Extract the (X, Y) coordinate from the center of the cell holding the provided text.  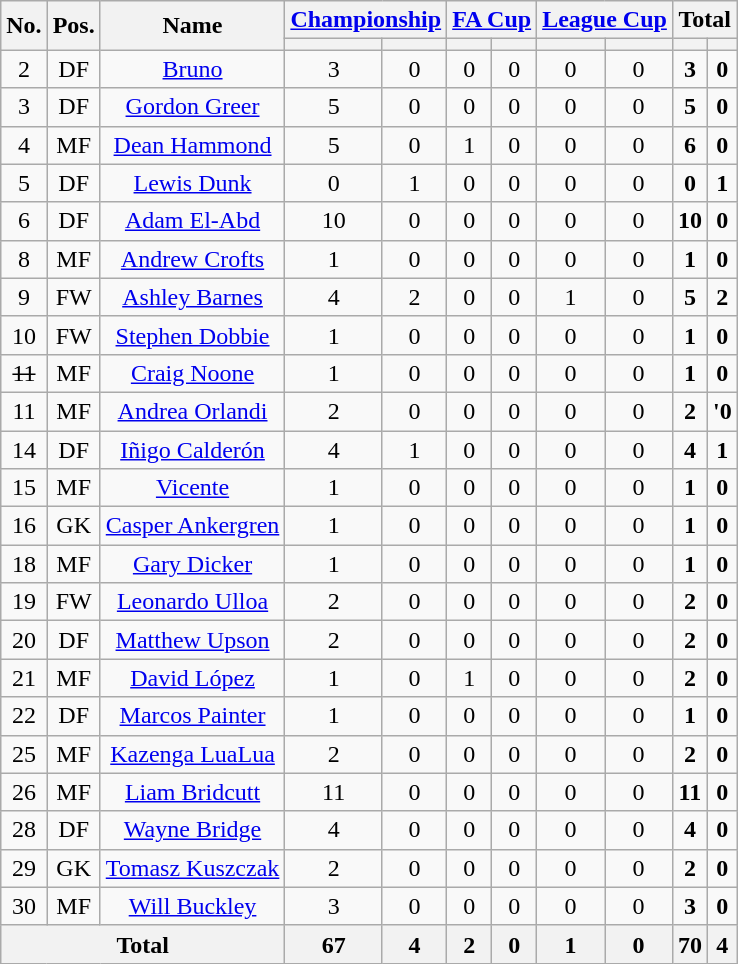
9 (24, 297)
30 (24, 906)
Craig Noone (192, 373)
67 (334, 944)
Dean Hammond (192, 145)
Matthew Upson (192, 640)
Andrew Crofts (192, 259)
26 (24, 792)
21 (24, 678)
70 (690, 944)
28 (24, 830)
Andrea Orlandi (192, 411)
15 (24, 488)
Leonardo Ulloa (192, 602)
Will Buckley (192, 906)
29 (24, 868)
Gordon Greer (192, 107)
20 (24, 640)
25 (24, 754)
Vicente (192, 488)
Adam El-Abd (192, 221)
Stephen Dobbie (192, 335)
22 (24, 716)
Tomasz Kuszczak (192, 868)
Lewis Dunk (192, 183)
Pos. (74, 26)
16 (24, 526)
Iñigo Calderón (192, 449)
14 (24, 449)
Bruno (192, 69)
Liam Bridcutt (192, 792)
FA Cup (492, 20)
Gary Dicker (192, 564)
League Cup (605, 20)
Name (192, 26)
18 (24, 564)
Kazenga LuaLua (192, 754)
No. (24, 26)
Championship (366, 20)
Wayne Bridge (192, 830)
8 (24, 259)
Marcos Painter (192, 716)
'0 (722, 411)
David López (192, 678)
Casper Ankergren (192, 526)
19 (24, 602)
Ashley Barnes (192, 297)
